Identify which cell holds the provided text, then report its (X, Y) central coordinate. 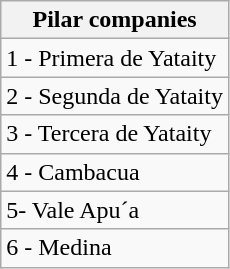
1 - Primera de Yataity (115, 58)
2 - Segunda de Yataity (115, 96)
5- Vale Apu´a (115, 210)
4 - Cambacua (115, 172)
3 - Tercera de Yataity (115, 134)
Pilar companies (115, 20)
6 - Medina (115, 248)
